Pinpoint the cell where the given text exists, returning its [x, y] midpoint coordinate. 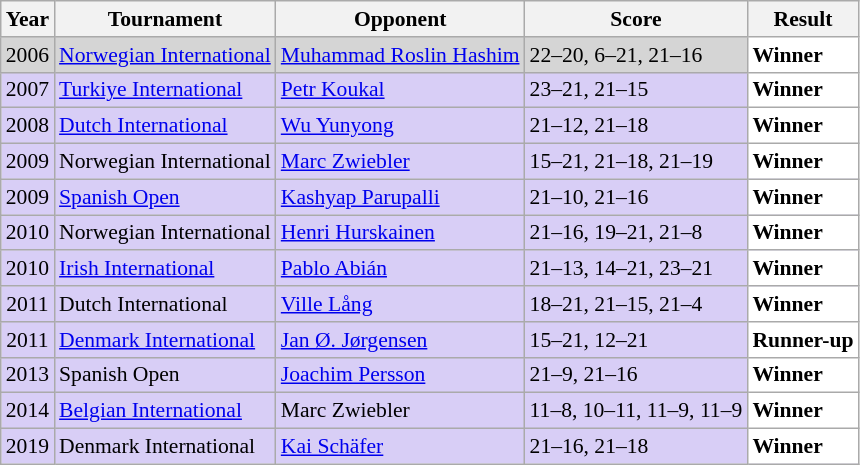
Henri Hurskainen [400, 233]
Year [28, 19]
11–8, 10–11, 11–9, 11–9 [636, 411]
Petr Koukal [400, 90]
21–16, 21–18 [636, 447]
2019 [28, 447]
Turkiye International [165, 90]
21–10, 21–16 [636, 197]
21–13, 14–21, 23–21 [636, 269]
Jan Ø. Jørgensen [400, 340]
Score [636, 19]
Belgian International [165, 411]
2013 [28, 375]
23–21, 21–15 [636, 90]
21–16, 19–21, 21–8 [636, 233]
2014 [28, 411]
Kai Schäfer [400, 447]
Irish International [165, 269]
Joachim Persson [400, 375]
15–21, 21–18, 21–19 [636, 162]
Pablo Abián [400, 269]
21–9, 21–16 [636, 375]
Kashyap Parupalli [400, 197]
2008 [28, 126]
15–21, 12–21 [636, 340]
Wu Yunyong [400, 126]
2007 [28, 90]
Muhammad Roslin Hashim [400, 55]
2006 [28, 55]
Opponent [400, 19]
Tournament [165, 19]
18–21, 21–15, 21–4 [636, 304]
21–12, 21–18 [636, 126]
Result [802, 19]
Runner-up [802, 340]
22–20, 6–21, 21–16 [636, 55]
Ville Lång [400, 304]
